Return (x, y) of the center of cell containing provided text 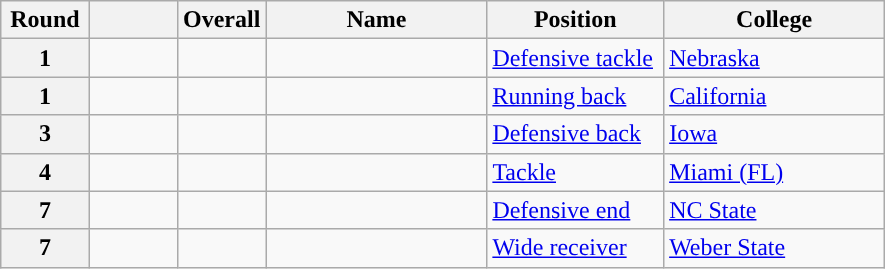
Weber State (774, 248)
Running back (576, 96)
Round (45, 20)
Defensive back (576, 134)
4 (45, 172)
California (774, 96)
NC State (774, 210)
Name (376, 20)
Tackle (576, 172)
3 (45, 134)
Miami (FL) (774, 172)
Defensive tackle (576, 58)
Position (576, 20)
Iowa (774, 134)
College (774, 20)
Overall (222, 20)
Defensive end (576, 210)
Wide receiver (576, 248)
Nebraska (774, 58)
